For the text-containing cell, return its midpoint in (x, y) coordinate format. 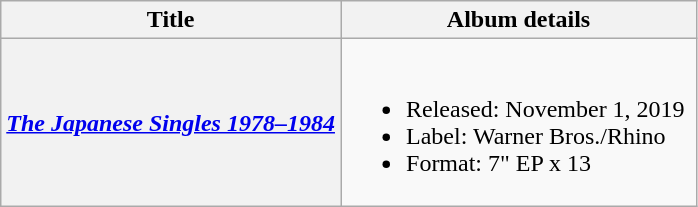
Released: November 1, 2019Label: Warner Bros./RhinoFormat: 7" EP x 13 (518, 122)
Title (171, 20)
Album details (518, 20)
The Japanese Singles 1978–1984 (171, 122)
